From the cell containing the given text, extract its center point as [X, Y] coordinate. 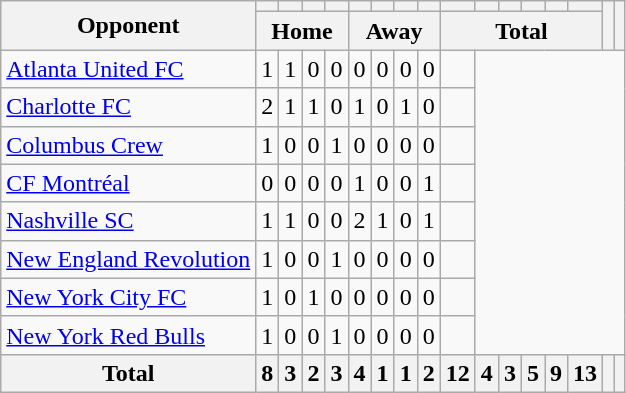
12 [458, 373]
New England Revolution [128, 259]
Nashville SC [128, 221]
New York City FC [128, 297]
9 [556, 373]
13 [586, 373]
Home [302, 31]
Charlotte FC [128, 107]
5 [532, 373]
CF Montréal [128, 183]
Columbus Crew [128, 145]
Opponent [128, 26]
Atlanta United FC [128, 69]
8 [268, 373]
Away [394, 31]
New York Red Bulls [128, 335]
